Capture the cell that displays the provided text and extract its [X, Y] central coordinate. 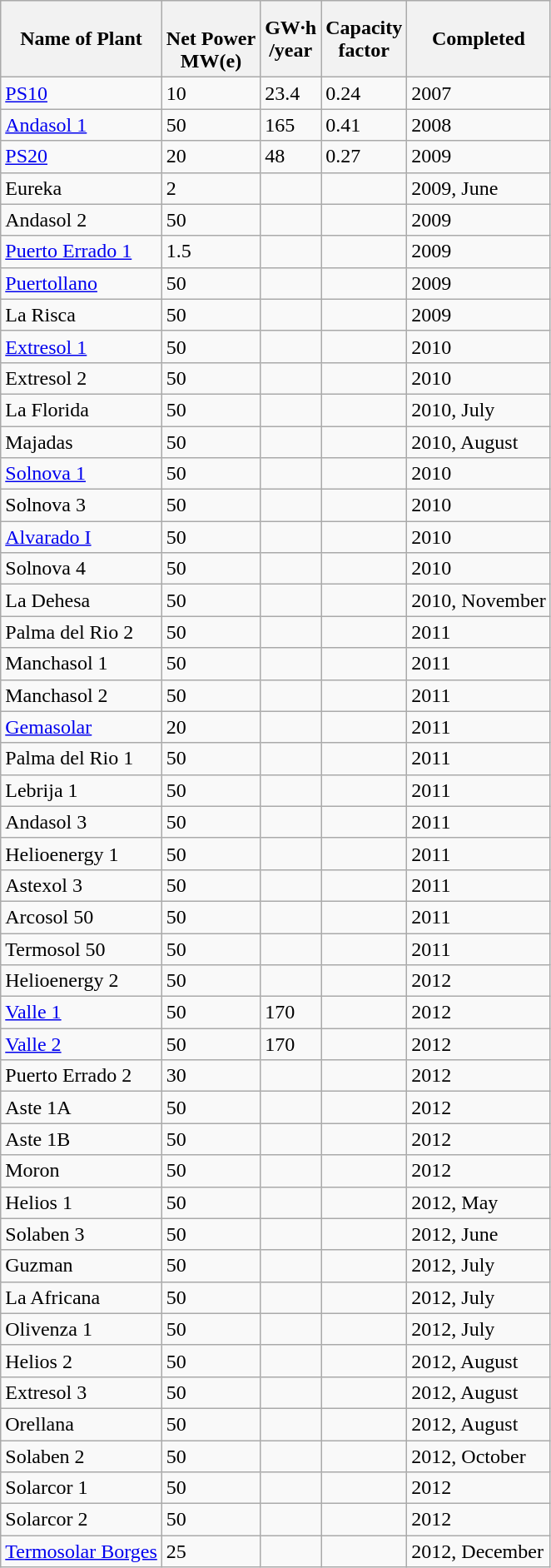
0.27 [365, 157]
La Dehesa [82, 600]
2008 [479, 125]
1.5 [211, 251]
Puerto Errado 2 [82, 1076]
Solarcor 2 [82, 1520]
23.4 [291, 93]
Orellana [82, 1424]
Guzman [82, 1266]
165 [291, 125]
PS20 [82, 157]
Andasol 3 [82, 822]
Solnova 1 [82, 474]
25 [211, 1551]
Manchasol 2 [82, 695]
La Risca [82, 315]
0.41 [365, 125]
Gemasolar [82, 727]
2010, July [479, 410]
Manchasol 1 [82, 664]
Arcosol 50 [82, 917]
La Florida [82, 410]
Net Power MW(e) [211, 39]
2 [211, 188]
2010, August [479, 442]
Helioenergy 2 [82, 981]
30 [211, 1076]
Olivenza 1 [82, 1329]
Andasol 2 [82, 220]
Eureka [82, 188]
2012, October [479, 1456]
Completed [479, 39]
Solaben 3 [82, 1234]
Valle 1 [82, 1013]
Valle 2 [82, 1044]
Extresol 2 [82, 378]
0.24 [365, 93]
Solnova 3 [82, 505]
Termosol 50 [82, 948]
Moron [82, 1171]
Solarcor 1 [82, 1488]
2012, June [479, 1234]
PS10 [82, 93]
Extresol 1 [82, 346]
48 [291, 157]
Alvarado I [82, 537]
Helios 1 [82, 1202]
Astexol 3 [82, 885]
Solaben 2 [82, 1456]
Andasol 1 [82, 125]
2012, May [479, 1202]
Puertollano [82, 283]
La Africana [82, 1297]
Puerto Errado 1 [82, 251]
2007 [479, 93]
Lebrija 1 [82, 790]
Solnova 4 [82, 569]
Aste 1A [82, 1108]
Palma del Rio 1 [82, 759]
Extresol 3 [82, 1392]
Helios 2 [82, 1361]
Helioenergy 1 [82, 854]
Termosolar Borges [82, 1551]
2010, November [479, 600]
10 [211, 93]
2012, December [479, 1551]
Capacityfactor [365, 39]
Name of Plant [82, 39]
Palma del Rio 2 [82, 632]
GW·h/year [291, 39]
2009, June [479, 188]
Majadas [82, 442]
Aste 1B [82, 1139]
